Search for the cell housing the specified text and yield its (x, y) center coordinate. 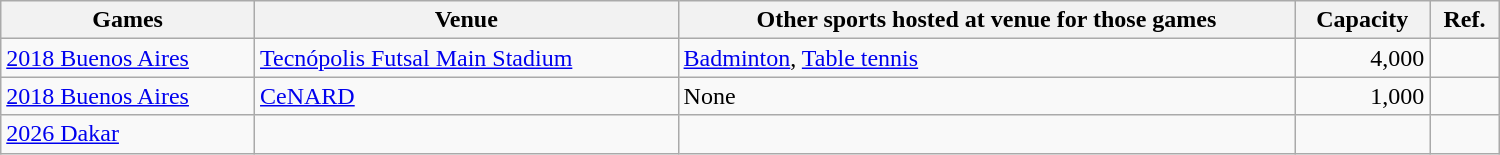
1,000 (1362, 96)
2026 Dakar (128, 134)
Badminton, Table tennis (986, 58)
None (986, 96)
Tecnópolis Futsal Main Stadium (467, 58)
Other sports hosted at venue for those games (986, 20)
Venue (467, 20)
CeNARD (467, 96)
4,000 (1362, 58)
Ref. (1465, 20)
Games (128, 20)
Capacity (1362, 20)
